For the text-containing cell, return its midpoint in (X, Y) coordinate format. 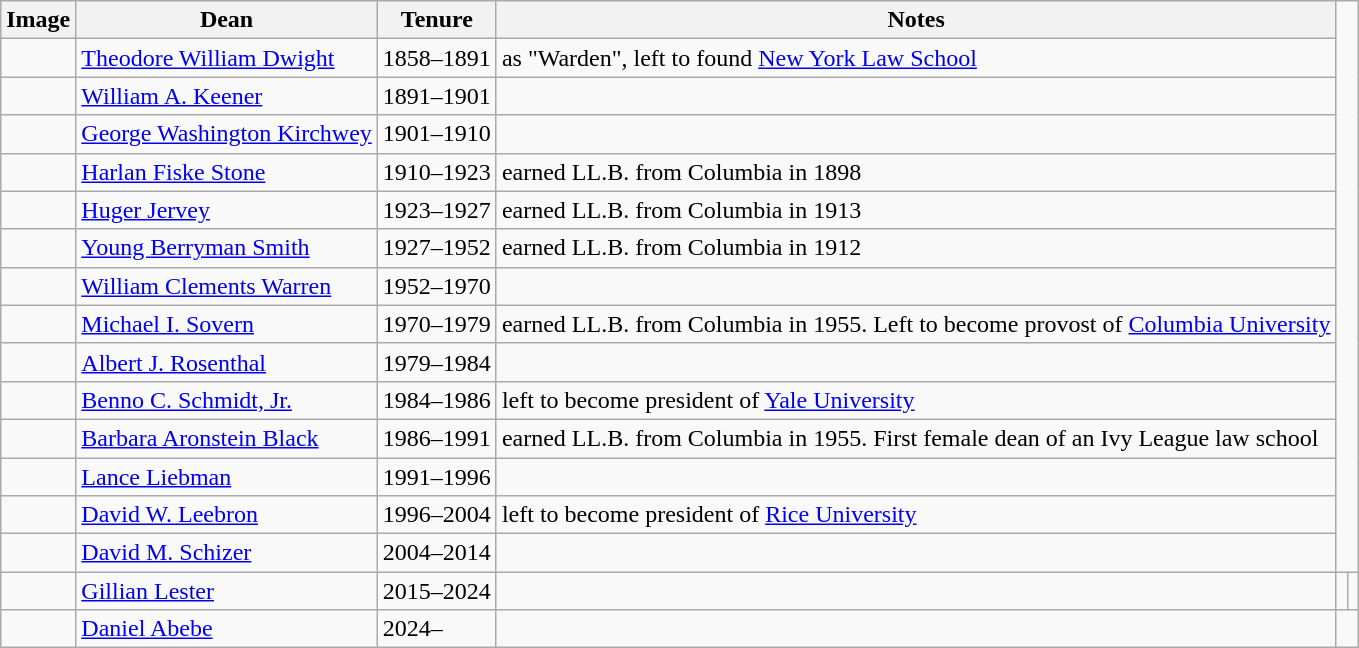
Huger Jervey (227, 210)
earned LL.B. from Columbia in 1955. First female dean of an Ivy League law school (916, 438)
1910–1923 (436, 172)
as "Warden", left to found New York Law School (916, 58)
1986–1991 (436, 438)
Albert J. Rosenthal (227, 362)
2004–2014 (436, 553)
1891–1901 (436, 96)
1979–1984 (436, 362)
1991–1996 (436, 477)
1923–1927 (436, 210)
Theodore William Dwight (227, 58)
David W. Leebron (227, 515)
David M. Schizer (227, 553)
earned LL.B. from Columbia in 1955. Left to become provost of Columbia University (916, 324)
Benno C. Schmidt, Jr. (227, 400)
1970–1979 (436, 324)
1952–1970 (436, 286)
William Clements Warren (227, 286)
Notes (916, 20)
1858–1891 (436, 58)
earned LL.B. from Columbia in 1898 (916, 172)
Image (38, 20)
Tenure (436, 20)
Dean (227, 20)
1901–1910 (436, 134)
1996–2004 (436, 515)
Gillian Lester (227, 591)
George Washington Kirchwey (227, 134)
2015–2024 (436, 591)
1927–1952 (436, 248)
William A. Keener (227, 96)
Lance Liebman (227, 477)
Michael I. Sovern (227, 324)
left to become president of Rice University (916, 515)
1984–1986 (436, 400)
Barbara Aronstein Black (227, 438)
left to become president of Yale University (916, 400)
earned LL.B. from Columbia in 1913 (916, 210)
Daniel Abebe (227, 629)
Harlan Fiske Stone (227, 172)
earned LL.B. from Columbia in 1912 (916, 248)
Young Berryman Smith (227, 248)
2024– (436, 629)
